Provide the [X, Y] coordinate of the cell's center where the given text is located.  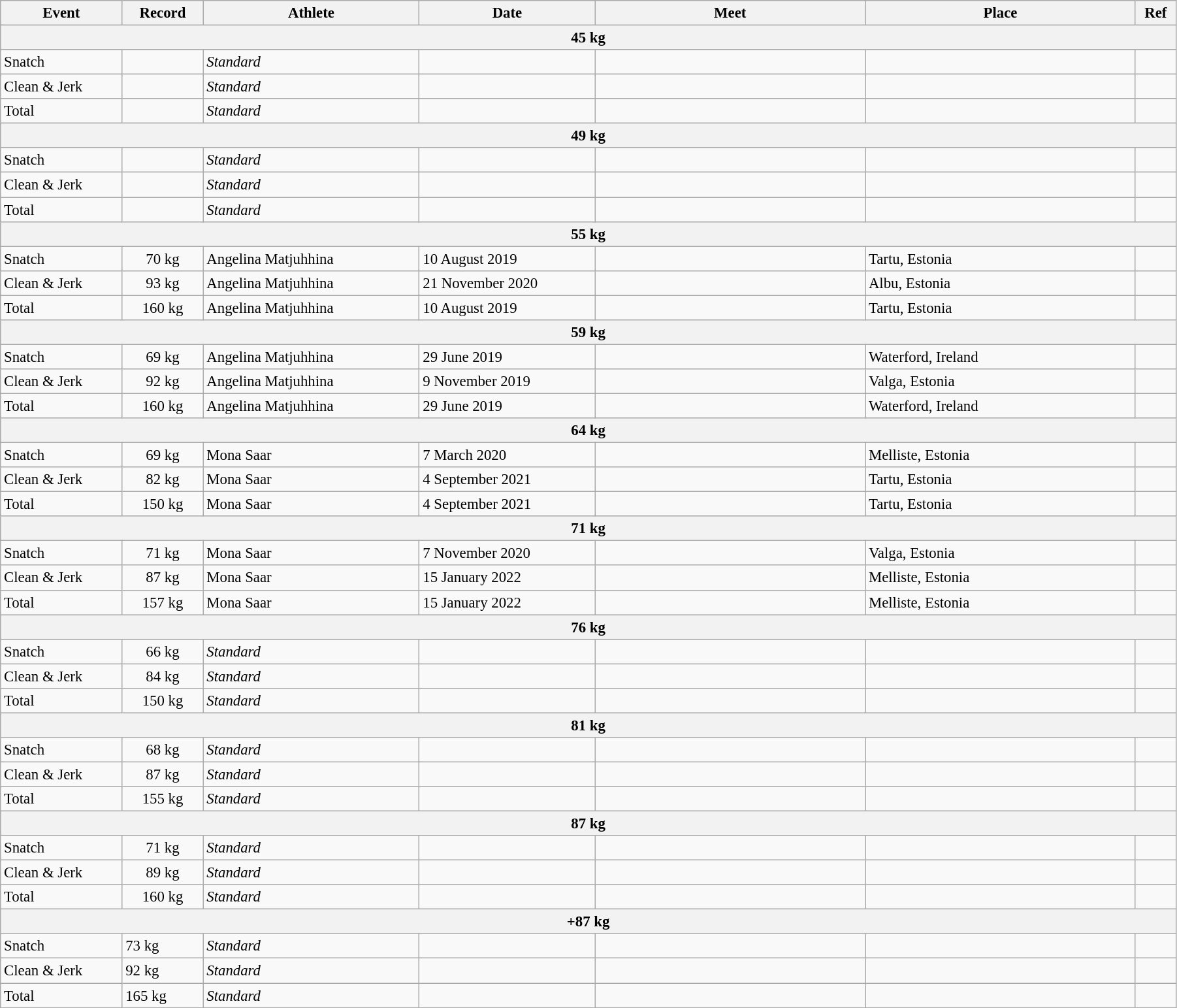
76 kg [588, 627]
Place [1001, 13]
7 November 2020 [507, 553]
7 March 2020 [507, 455]
Record [163, 13]
84 kg [163, 676]
Date [507, 13]
64 kg [588, 431]
Albu, Estonia [1001, 283]
21 November 2020 [507, 283]
82 kg [163, 480]
68 kg [163, 750]
81 kg [588, 725]
155 kg [163, 799]
Ref [1155, 13]
70 kg [163, 259]
157 kg [163, 602]
55 kg [588, 234]
73 kg [163, 947]
165 kg [163, 996]
59 kg [588, 333]
45 kg [588, 38]
Meet [730, 13]
Event [61, 13]
9 November 2019 [507, 382]
93 kg [163, 283]
+87 kg [588, 922]
Athlete [311, 13]
49 kg [588, 136]
66 kg [163, 651]
89 kg [163, 873]
